Return the [x, y] coordinate for the center point of the cell that contains the specified text.  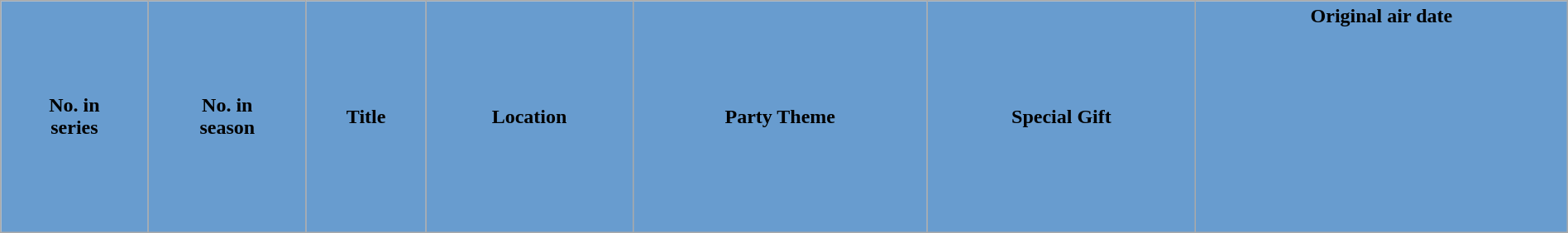
No. inseason [227, 117]
Special Gift [1061, 117]
Location [529, 117]
Title [366, 117]
Party Theme [780, 117]
Original air date [1382, 117]
No. inseries [74, 117]
